Return [x, y] of the center of cell containing provided text 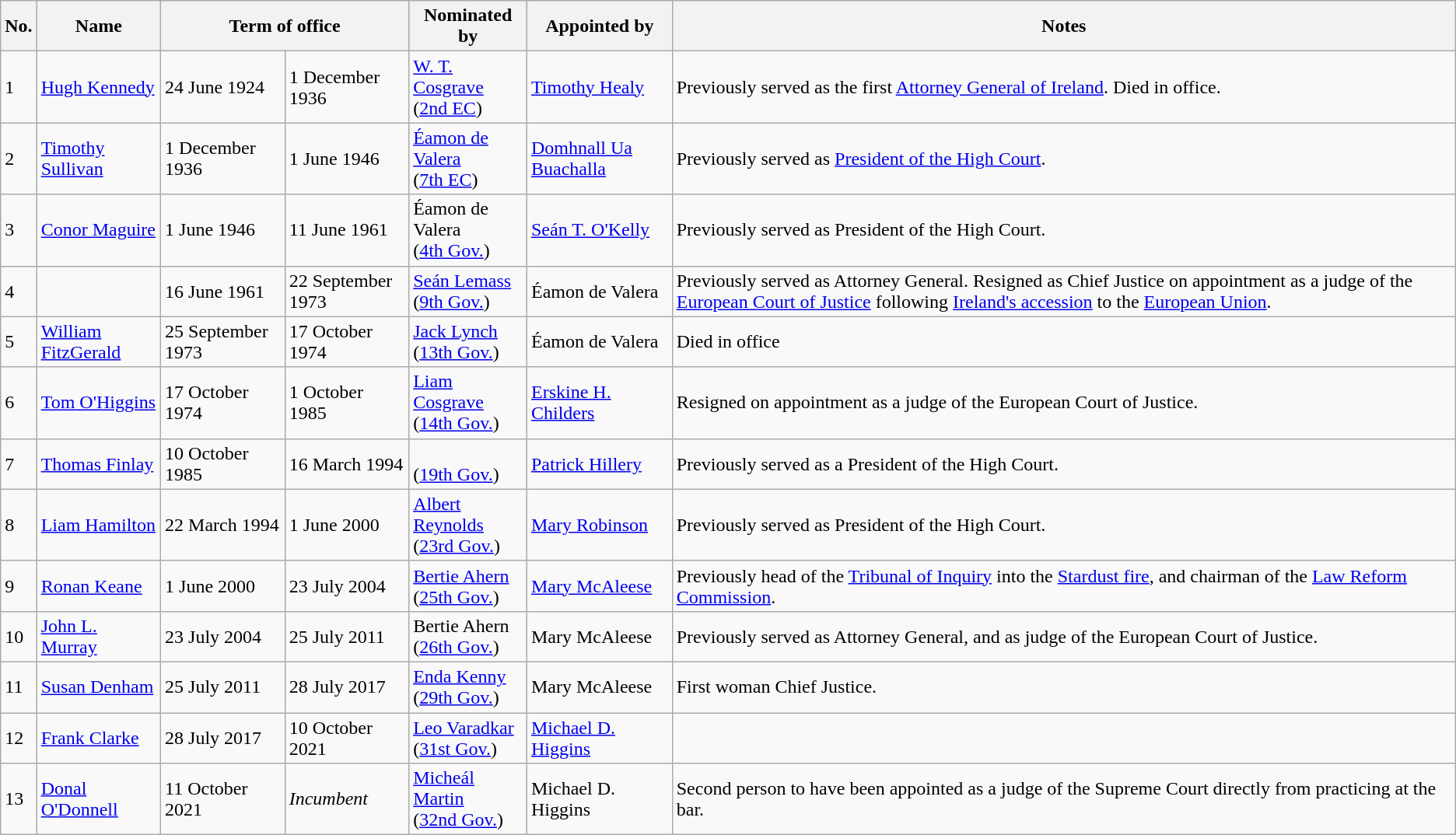
Previously head of the Tribunal of Inquiry into the Stardust fire, and chairman of the Law Reform Commission. [1064, 586]
10 [19, 636]
8 [19, 525]
11 [19, 687]
Notes [1064, 26]
Ronan Keane [98, 586]
Patrick Hillery [599, 463]
Resigned on appointment as a judge of the European Court of Justice. [1064, 403]
Appointed by [599, 26]
Incumbent [347, 799]
Timothy Healy [599, 87]
10 October 1985 [223, 463]
Domhnall Ua Buachalla [599, 159]
1 [19, 87]
Hugh Kennedy [98, 87]
First woman Chief Justice. [1064, 687]
Micheál Martin(32nd Gov.) [468, 799]
W. T. Cosgrave(2nd EC) [468, 87]
Died in office [1064, 342]
Previously served as a President of the High Court. [1064, 463]
6 [19, 403]
Bertie Ahern(26th Gov.) [468, 636]
9 [19, 586]
12 [19, 737]
Liam Hamilton [98, 525]
10 October 2021 [347, 737]
Second person to have been appointed as a judge of the Supreme Court directly from practicing at the bar. [1064, 799]
24 June 1924 [223, 87]
Previously served as Attorney General, and as judge of the European Court of Justice. [1064, 636]
Timothy Sullivan [98, 159]
7 [19, 463]
Éamon de Valera(7th EC) [468, 159]
22 September 1973 [347, 291]
1 October 1985 [347, 403]
Name [98, 26]
Term of office [285, 26]
Erskine H. Childers [599, 403]
Nominated by [468, 26]
No. [19, 26]
22 March 1994 [223, 525]
Bertie Ahern(25th Gov.) [468, 586]
2 [19, 159]
John L. Murray [98, 636]
Previously served as the first Attorney General of Ireland. Died in office. [1064, 87]
Seán Lemass(9th Gov.) [468, 291]
Leo Varadkar(31st Gov.) [468, 737]
Albert Reynolds(23rd Gov.) [468, 525]
16 March 1994 [347, 463]
3 [19, 230]
4 [19, 291]
11 October 2021 [223, 799]
Seán T. O'Kelly [599, 230]
Susan Denham [98, 687]
Donal O'Donnell [98, 799]
Thomas Finlay [98, 463]
Frank Clarke [98, 737]
Enda Kenny(29th Gov.) [468, 687]
Jack Lynch(13th Gov.) [468, 342]
16 June 1961 [223, 291]
William FitzGerald [98, 342]
11 June 1961 [347, 230]
Mary Robinson [599, 525]
13 [19, 799]
Liam Cosgrave(14th Gov.) [468, 403]
Conor Maguire [98, 230]
(19th Gov.) [468, 463]
Tom O'Higgins [98, 403]
Éamon de Valera(4th Gov.) [468, 230]
5 [19, 342]
25 September 1973 [223, 342]
